Pinpoint the cell where the given text exists, returning its [X, Y] midpoint coordinate. 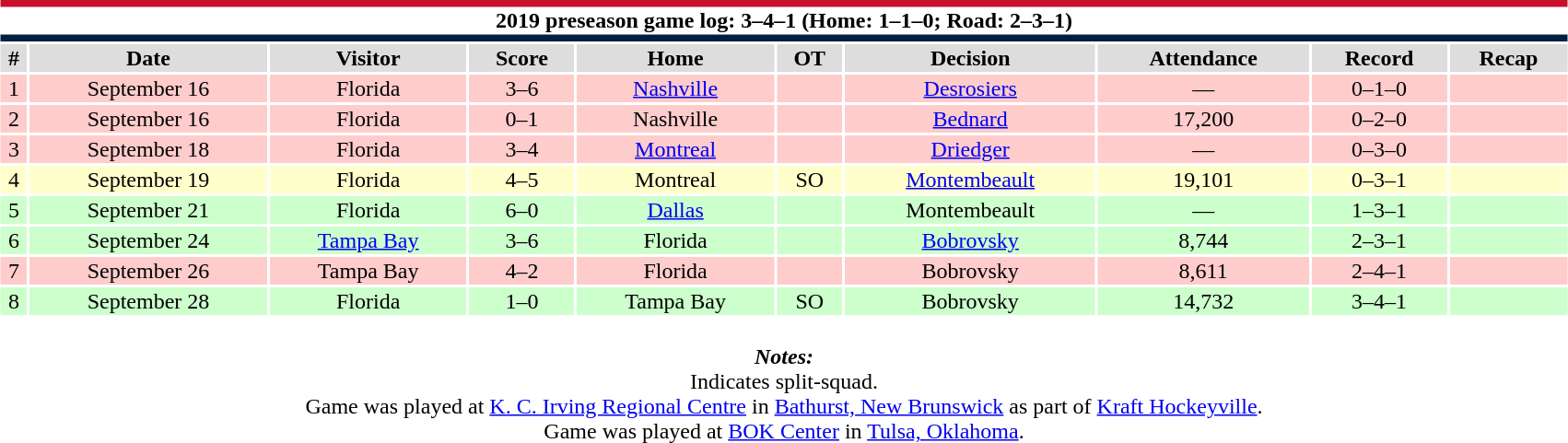
2–4–1 [1378, 271]
3 [14, 149]
0–1–0 [1378, 88]
0–1 [522, 119]
September 21 [148, 210]
September 18 [148, 149]
6 [14, 240]
Date [148, 58]
1 [14, 88]
September 19 [148, 180]
September 28 [148, 301]
0–3–0 [1378, 149]
6–0 [522, 210]
4 [14, 180]
0–3–1 [1378, 180]
OT [810, 58]
2019 preseason game log: 3–4–1 (Home: 1–1–0; Road: 2–3–1) [784, 20]
2 [14, 119]
8,611 [1203, 271]
17,200 [1203, 119]
Visitor [369, 58]
1–3–1 [1378, 210]
Desrosiers [971, 88]
8,744 [1203, 240]
Decision [971, 58]
Attendance [1203, 58]
4–5 [522, 180]
Dallas [675, 210]
September 24 [148, 240]
3–4–1 [1378, 301]
Bednard [971, 119]
September 26 [148, 271]
19,101 [1203, 180]
Record [1378, 58]
3–4 [522, 149]
7 [14, 271]
2–3–1 [1378, 240]
4–2 [522, 271]
14,732 [1203, 301]
5 [14, 210]
0–2–0 [1378, 119]
8 [14, 301]
# [14, 58]
Score [522, 58]
1–0 [522, 301]
Driedger [971, 149]
Home [675, 58]
Recap [1509, 58]
